Return (x, y) of the center of cell containing provided text 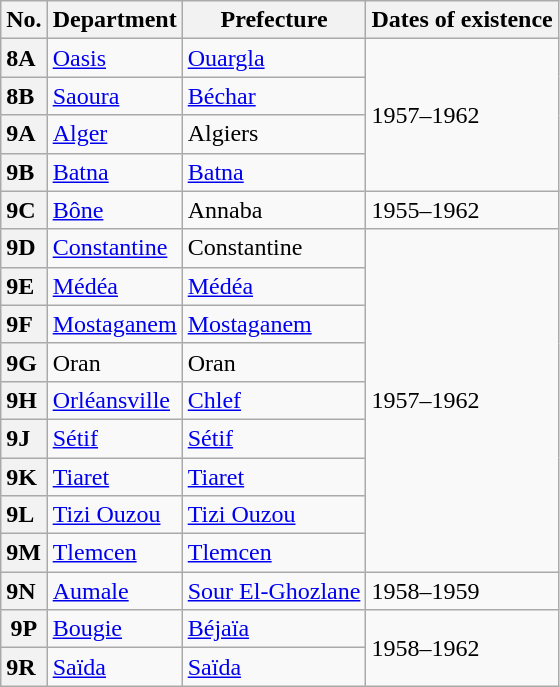
8B (24, 96)
Prefecture (274, 20)
No. (24, 20)
Bône (114, 210)
9H (24, 400)
Dates of existence (462, 20)
9K (24, 477)
Ouargla (274, 58)
Algiers (274, 134)
Chlef (274, 400)
9F (24, 324)
1958–1959 (462, 591)
9L (24, 515)
1958–1962 (462, 648)
1955–1962 (462, 210)
Department (114, 20)
Béjaïa (274, 629)
Oasis (114, 58)
Béchar (274, 96)
Bougie (114, 629)
9R (24, 667)
9C (24, 210)
9A (24, 134)
9M (24, 553)
9E (24, 286)
9J (24, 438)
Annaba (274, 210)
9N (24, 591)
Alger (114, 134)
Aumale (114, 591)
Saoura (114, 96)
Orléansville (114, 400)
8A (24, 58)
9G (24, 362)
9B (24, 172)
9P (24, 629)
9D (24, 248)
Sour El-Ghozlane (274, 591)
